Locate the cell with the specified text and output its (x, y) center coordinate. 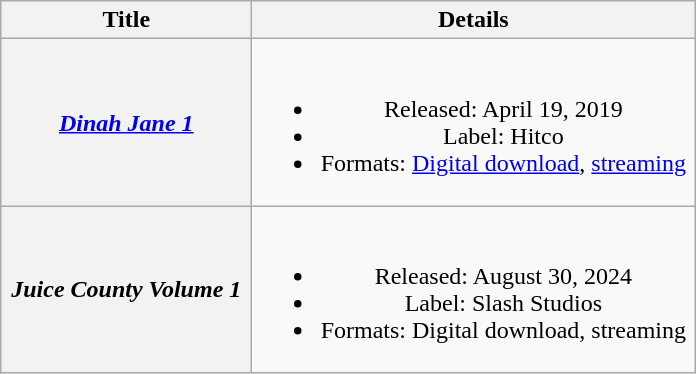
Released: August 30, 2024Label: Slash StudiosFormats: Digital download, streaming (474, 290)
Details (474, 20)
Title (126, 20)
Dinah Jane 1 (126, 122)
Released: April 19, 2019Label: HitcoFormats: Digital download, streaming (474, 122)
Juice County Volume 1 (126, 290)
